Scan for the cell matching the given text and deliver its (x, y) coordinate at center. 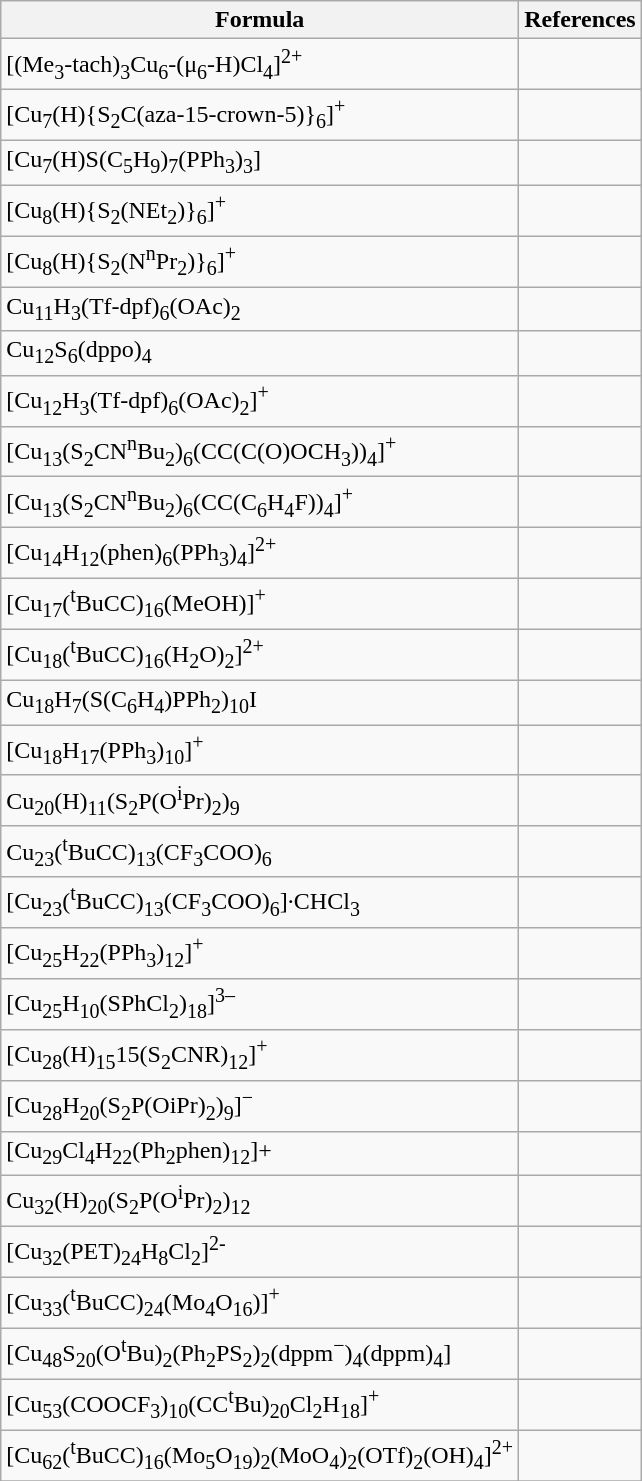
[Cu33(tBuCC)24(Mo4O16)]+ (260, 1302)
Cu20(H)11(S2P(OiPr)2)9 (260, 800)
[Cu32(PET)24H8Cl2]2- (260, 1252)
Cu12S6(dppo)4 (260, 353)
[Cu8(H){S2(NnPr2)}6]+ (260, 262)
[Cu18(tBuCC)16(H2O)2]2+ (260, 654)
[Cu13(S2CNnBu2)6(CC(C(O)OCH3))4]+ (260, 452)
[Cu14H12(phen)6(PPh3)4]2+ (260, 554)
[Cu7(H){S2C(aza-15-crown-5)}6]+ (260, 116)
Formula (260, 20)
[Cu48S20(OtBu)2(Ph2PS2)2(dppm−)4(dppm)4] (260, 1354)
[Cu62(tBuCC)16(Mo5O19)2(MoO4)2(OTf)2(OH)4]2+ (260, 1456)
[Cu17(tBuCC)16(MeOH)]+ (260, 604)
Cu32(H)20(S2P(OiPr)2)12 (260, 1202)
References (580, 20)
[Cu29Cl4H22(Ph2phen)12]+ (260, 1153)
[Cu25H10(SPhCl2)18]3– (260, 1004)
Cu11H3(Tf-dpf)6(OAc)2 (260, 308)
[Cu12H3(Tf-dpf)6(OAc)2]+ (260, 400)
[Cu7(H)S(C5H9)7(PPh3)3] (260, 162)
[Cu8(H){S2(NEt2)}6]+ (260, 210)
Cu18H7(S(C6H4)PPh2)10I (260, 702)
[Cu18H17(PPh3)10]+ (260, 750)
[Cu28(H)1515(S2CNR)12]+ (260, 1056)
[Cu25H22(PPh3)12]+ (260, 954)
[Cu28H20(S2P(OiPr)2)9]− (260, 1106)
[Cu13(S2CNnBu2)6(CC(C6H4F))4]+ (260, 502)
Cu23(tBuCC)13(CF3COO)6 (260, 852)
[Cu23(tBuCC)13(CF3COO)6]·CHCl3 (260, 902)
[Cu53(COOCF3)10(CCtBu)20Cl2H18]+ (260, 1404)
[(Me3-tach)3Cu6-(μ6-H)Cl4]2+ (260, 64)
